Capture the cell that displays the provided text and extract its (x, y) central coordinate. 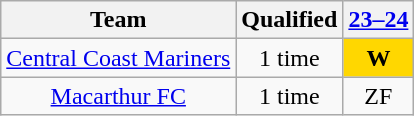
ZF (378, 96)
Central Coast Mariners (118, 58)
Team (118, 20)
23–24 (378, 20)
W (378, 58)
Macarthur FC (118, 96)
Qualified (290, 20)
